Scan for the cell matching the given text and deliver its [x, y] coordinate at center. 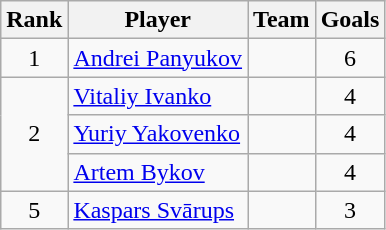
Team [282, 20]
Yuriy Yakovenko [158, 134]
Artem Bykov [158, 172]
3 [350, 210]
6 [350, 58]
Vitaliy Ivanko [158, 96]
2 [34, 134]
Goals [350, 20]
5 [34, 210]
Andrei Panyukov [158, 58]
Player [158, 20]
1 [34, 58]
Kaspars Svārups [158, 210]
Rank [34, 20]
